Identify which cell holds the provided text, then report its [x, y] central coordinate. 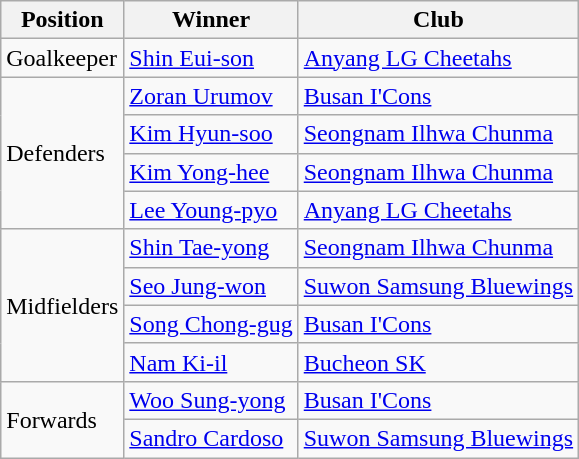
Lee Young-pyo [211, 210]
Kim Hyun-soo [211, 134]
Shin Tae-yong [211, 248]
Winner [211, 20]
Position [62, 20]
Sandro Cardoso [211, 438]
Zoran Urumov [211, 96]
Kim Yong-hee [211, 172]
Midfielders [62, 305]
Seo Jung-won [211, 286]
Shin Eui-son [211, 58]
Club [438, 20]
Defenders [62, 153]
Woo Sung-yong [211, 400]
Forwards [62, 419]
Nam Ki-il [211, 362]
Goalkeeper [62, 58]
Bucheon SK [438, 362]
Song Chong-gug [211, 324]
